Detect which cell encompasses the target text, then output its (x, y) center coordinate. 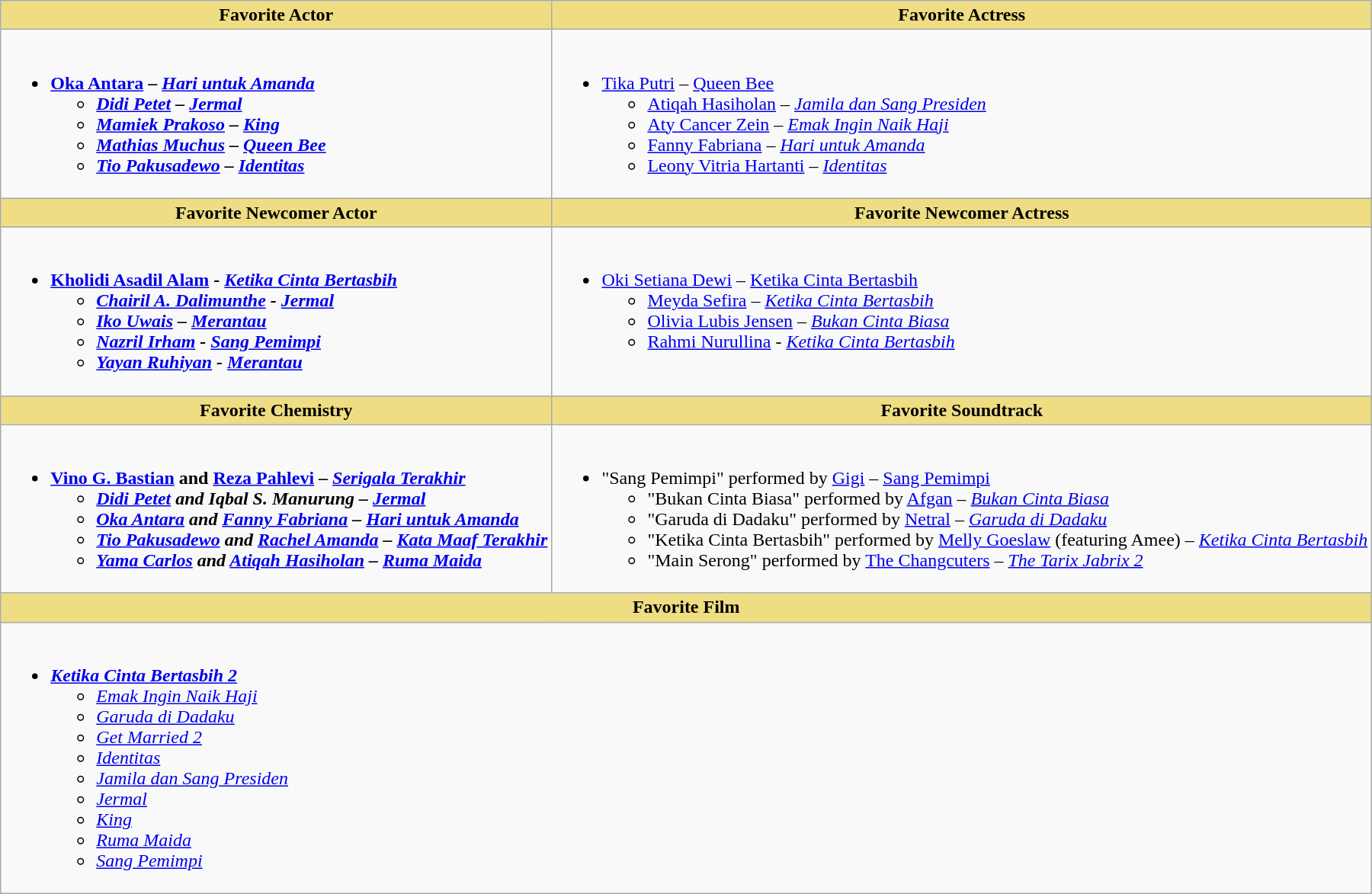
Favorite Film (686, 607)
Favorite Actor (276, 15)
Favorite Soundtrack (962, 410)
Kholidi Asadil Alam - Ketika Cinta BertasbihChairil A. Dalimunthe - JermalIko Uwais – MerantauNazril Irham - Sang PemimpiYayan Ruhiyan - Merantau (276, 311)
Favorite Newcomer Actress (962, 213)
Favorite Chemistry (276, 410)
Favorite Actress (962, 15)
Favorite Newcomer Actor (276, 213)
Oka Antara – Hari untuk AmandaDidi Petet – JermalMamiek Prakoso – KingMathias Muchus – Queen BeeTio Pakusadewo – Identitas (276, 114)
Ketika Cinta Bertasbih 2Emak Ingin Naik HajiGaruda di DadakuGet Married 2IdentitasJamila dan Sang PresidenJermalKingRuma MaidaSang Pemimpi (686, 758)
